Output the (x, y) coordinate of the center of the cell containing the given text.  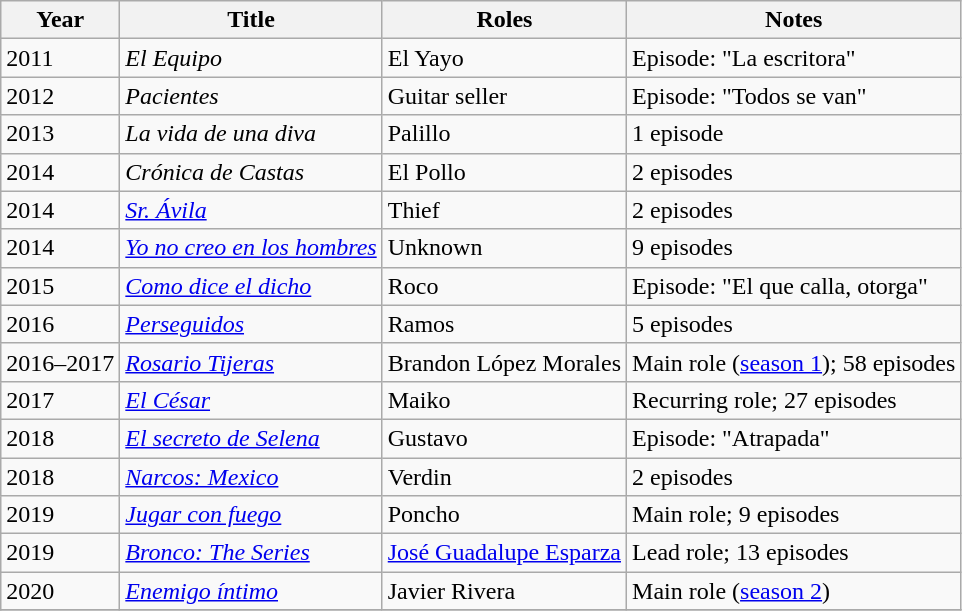
Recurring role; 27 episodes (794, 400)
Main role (season 1); 58 episodes (794, 362)
5 episodes (794, 324)
Enemigo íntimo (251, 591)
Brandon López Morales (504, 362)
Notes (794, 20)
Episode: "Atrapada" (794, 438)
El Pollo (504, 172)
La vida de una diva (251, 134)
Gustavo (504, 438)
Guitar seller (504, 96)
1 episode (794, 134)
El César (251, 400)
Verdin (504, 477)
El Yayo (504, 58)
2011 (60, 58)
Jugar con fuego (251, 515)
Unknown (504, 248)
Narcos: Mexico (251, 477)
Episode: "La escritora" (794, 58)
Perseguidos (251, 324)
Episode: "Todos se van" (794, 96)
El secreto de Selena (251, 438)
2013 (60, 134)
2012 (60, 96)
José Guadalupe Esparza (504, 553)
Lead role; 13 episodes (794, 553)
9 episodes (794, 248)
Rosario Tijeras (251, 362)
2016 (60, 324)
Main role; 9 episodes (794, 515)
Poncho (504, 515)
Roles (504, 20)
Javier Rivera (504, 591)
Como dice el dicho (251, 286)
Crónica de Castas (251, 172)
2017 (60, 400)
El Equipo (251, 58)
Main role (season 2) (794, 591)
Yo no creo en los hombres (251, 248)
2015 (60, 286)
Pacientes (251, 96)
2020 (60, 591)
Sr. Ávila (251, 210)
Thief (504, 210)
Title (251, 20)
Palillo (504, 134)
Roco (504, 286)
Maiko (504, 400)
Year (60, 20)
2016–2017 (60, 362)
Bronco: The Series (251, 553)
Episode: "El que calla, otorga" (794, 286)
Ramos (504, 324)
